Locate the cell with the specified text and output its (x, y) center coordinate. 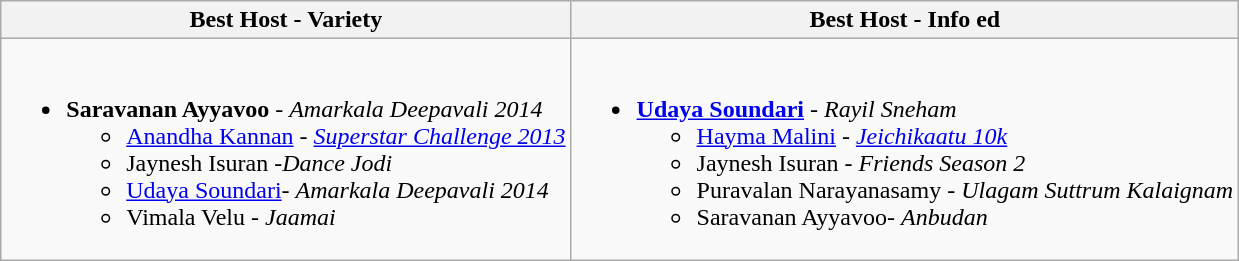
Best Host - Variety (286, 20)
Best Host - Info ed (905, 20)
